Identify which cell holds the provided text, then report its [X, Y] central coordinate. 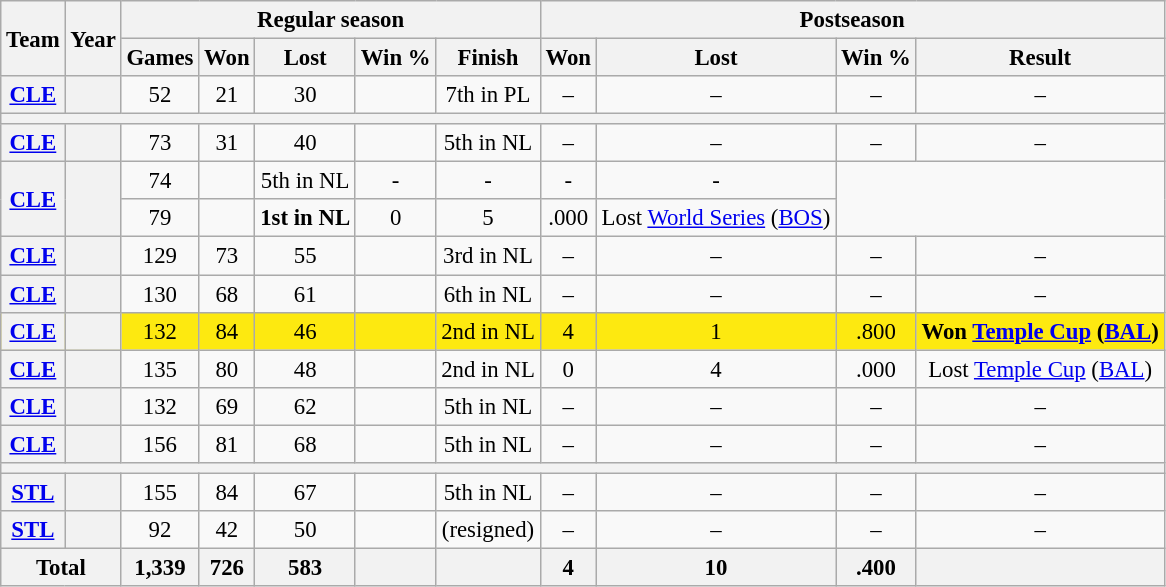
80 [227, 369]
55 [305, 256]
48 [305, 369]
Team [33, 38]
7th in PL [488, 95]
69 [227, 406]
5 [488, 219]
1 [716, 331]
Lost Temple Cup (BAL) [1040, 369]
6th in NL [488, 294]
31 [227, 143]
1,339 [160, 567]
61 [305, 294]
52 [160, 95]
62 [305, 406]
Postseason [852, 20]
1st in NL [305, 219]
155 [160, 492]
Year [93, 38]
50 [305, 530]
(resigned) [488, 530]
Result [1040, 58]
.800 [876, 331]
46 [305, 331]
.400 [876, 567]
Total [61, 567]
Games [160, 58]
135 [160, 369]
67 [305, 492]
10 [716, 567]
156 [160, 444]
726 [227, 567]
130 [160, 294]
81 [227, 444]
30 [305, 95]
79 [160, 219]
Finish [488, 58]
129 [160, 256]
Lost World Series (BOS) [716, 219]
40 [305, 143]
Won Temple Cup (BAL) [1040, 331]
92 [160, 530]
583 [305, 567]
3rd in NL [488, 256]
21 [227, 95]
Regular season [330, 20]
42 [227, 530]
74 [160, 181]
